Return (x, y) of the center of cell containing provided text 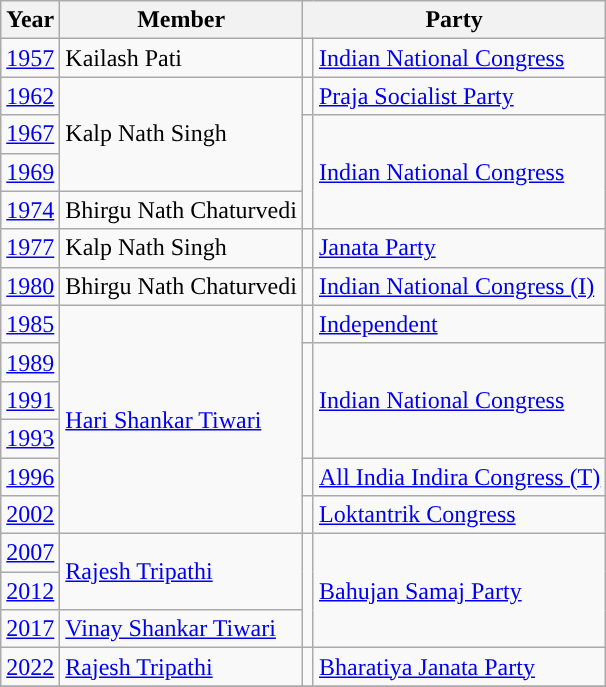
All India Indira Congress (T) (459, 477)
1967 (30, 134)
1962 (30, 96)
1993 (30, 438)
Bharatiya Janata Party (459, 667)
1969 (30, 172)
1977 (30, 248)
Party (454, 20)
Bahujan Samaj Party (459, 591)
Member (182, 20)
Kailash Pati (182, 58)
2012 (30, 591)
Janata Party (459, 248)
1989 (30, 362)
Year (30, 20)
Independent (459, 324)
2017 (30, 629)
Indian National Congress (I) (459, 286)
Praja Socialist Party (459, 96)
2022 (30, 667)
1974 (30, 210)
Loktantrik Congress (459, 515)
Hari Shankar Tiwari (182, 419)
1980 (30, 286)
1985 (30, 324)
2007 (30, 553)
1991 (30, 400)
1957 (30, 58)
Vinay Shankar Tiwari (182, 629)
1996 (30, 477)
2002 (30, 515)
